From the cell containing the given text, extract its center point as (x, y) coordinate. 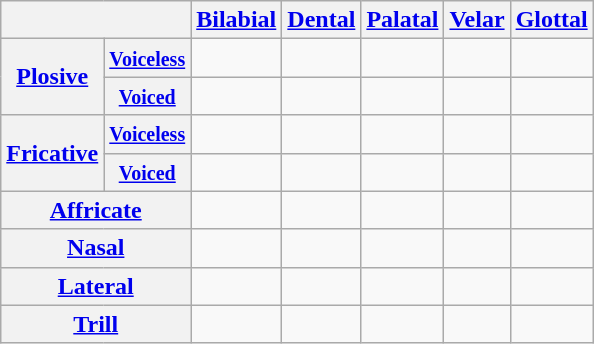
Velar (477, 20)
Plosive (52, 77)
Glottal (552, 20)
Affricate (96, 210)
Trill (96, 324)
Dental (322, 20)
Nasal (96, 248)
Fricative (52, 153)
Palatal (402, 20)
Bilabial (236, 20)
Lateral (96, 286)
